From the cell containing the given text, extract its center point as (x, y) coordinate. 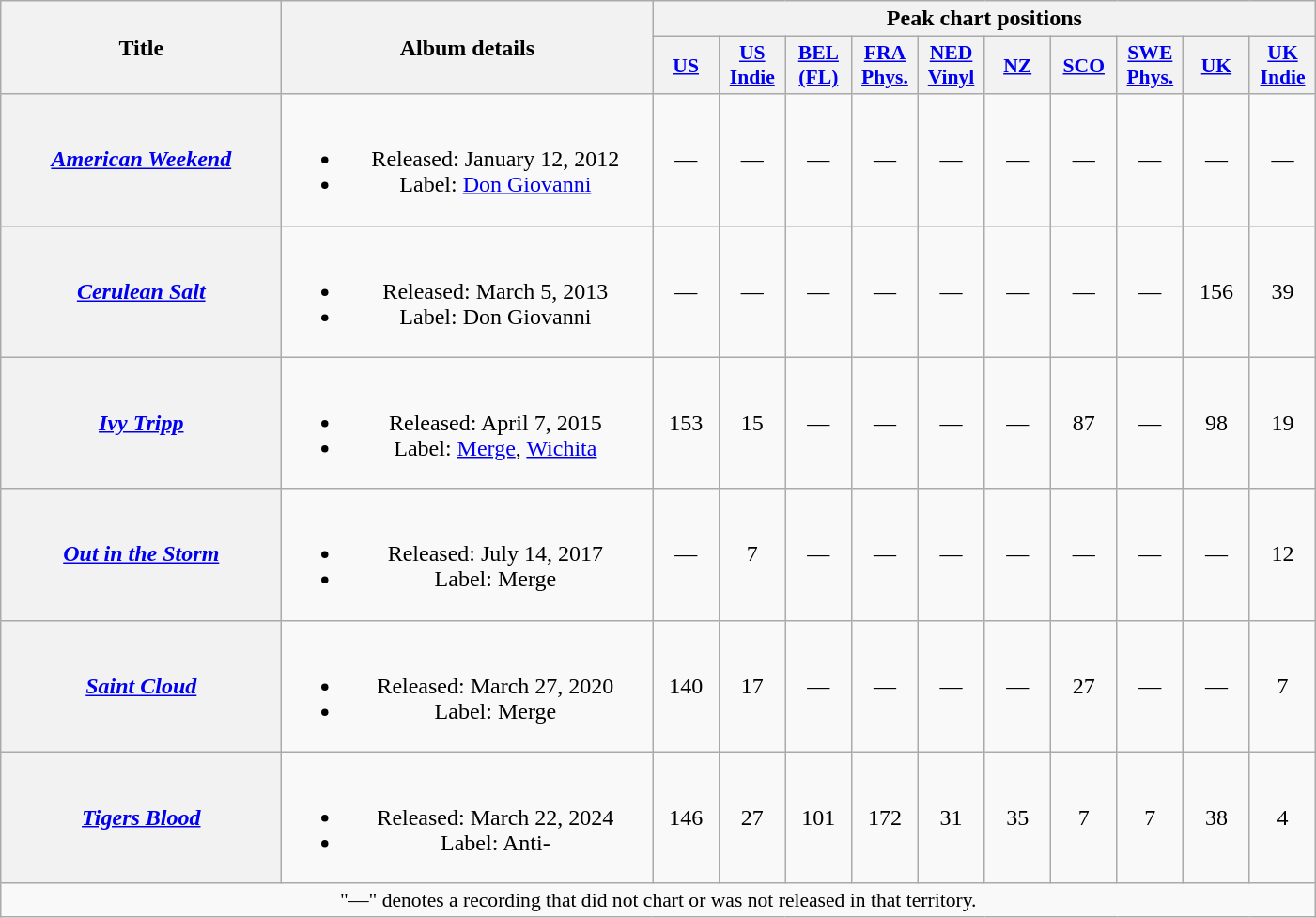
UK (1217, 66)
US Indie (751, 66)
US (686, 66)
4 (1283, 817)
Cerulean Salt (141, 291)
35 (1018, 817)
Released: March 27, 2020Label: Merge (468, 686)
Ivy Tripp (141, 423)
98 (1217, 423)
"—" denotes a recording that did not chart or was not released in that territory. (658, 900)
Album details (468, 47)
31 (951, 817)
140 (686, 686)
FRAPhys. (885, 66)
NEDVinyl (951, 66)
Out in the Storm (141, 554)
SCO (1084, 66)
UKIndie (1283, 66)
Tigers Blood (141, 817)
101 (819, 817)
NZ (1018, 66)
17 (751, 686)
15 (751, 423)
Peak chart positions (984, 19)
153 (686, 423)
Released: March 22, 2024Label: Anti- (468, 817)
39 (1283, 291)
38 (1217, 817)
87 (1084, 423)
BEL(FL) (819, 66)
Saint Cloud (141, 686)
Title (141, 47)
156 (1217, 291)
Released: July 14, 2017Label: Merge (468, 554)
SWEPhys. (1150, 66)
Released: January 12, 2012Label: Don Giovanni (468, 160)
172 (885, 817)
American Weekend (141, 160)
Released: March 5, 2013Label: Don Giovanni (468, 291)
12 (1283, 554)
Released: April 7, 2015Label: Merge, Wichita (468, 423)
146 (686, 817)
19 (1283, 423)
